Provide the (x, y) coordinate of the cell's center where the given text is located.  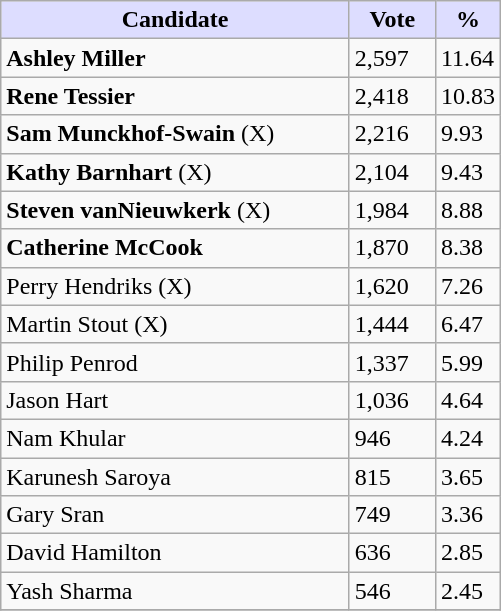
10.83 (468, 96)
2,104 (392, 172)
David Hamilton (176, 553)
1,870 (392, 248)
Vote (392, 20)
4.64 (468, 400)
749 (392, 515)
9.43 (468, 172)
Gary Sran (176, 515)
1,337 (392, 362)
% (468, 20)
Philip Penrod (176, 362)
Martin Stout (X) (176, 324)
2.45 (468, 591)
2.85 (468, 553)
9.93 (468, 134)
815 (392, 477)
Candidate (176, 20)
546 (392, 591)
Jason Hart (176, 400)
5.99 (468, 362)
8.88 (468, 210)
1,620 (392, 286)
946 (392, 438)
8.38 (468, 248)
7.26 (468, 286)
Karunesh Saroya (176, 477)
636 (392, 553)
Ashley Miller (176, 58)
1,444 (392, 324)
1,036 (392, 400)
2,418 (392, 96)
3.65 (468, 477)
Kathy Barnhart (X) (176, 172)
11.64 (468, 58)
3.36 (468, 515)
Nam Khular (176, 438)
Sam Munckhof-Swain (X) (176, 134)
Yash Sharma (176, 591)
2,597 (392, 58)
Perry Hendriks (X) (176, 286)
6.47 (468, 324)
Rene Tessier (176, 96)
4.24 (468, 438)
1,984 (392, 210)
2,216 (392, 134)
Steven vanNieuwkerk (X) (176, 210)
Catherine McCook (176, 248)
